Identify which cell holds the provided text, then report its (X, Y) central coordinate. 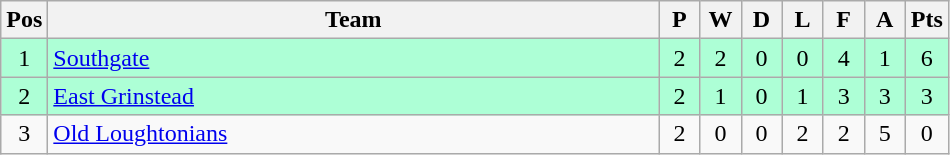
Pts (926, 20)
Pos (24, 20)
Old Loughtonians (354, 134)
P (680, 20)
Team (354, 20)
D (762, 20)
A (884, 20)
W (720, 20)
Southgate (354, 58)
L (802, 20)
F (844, 20)
5 (884, 134)
6 (926, 58)
4 (844, 58)
East Grinstead (354, 96)
